Return [X, Y] of the center of cell containing provided text 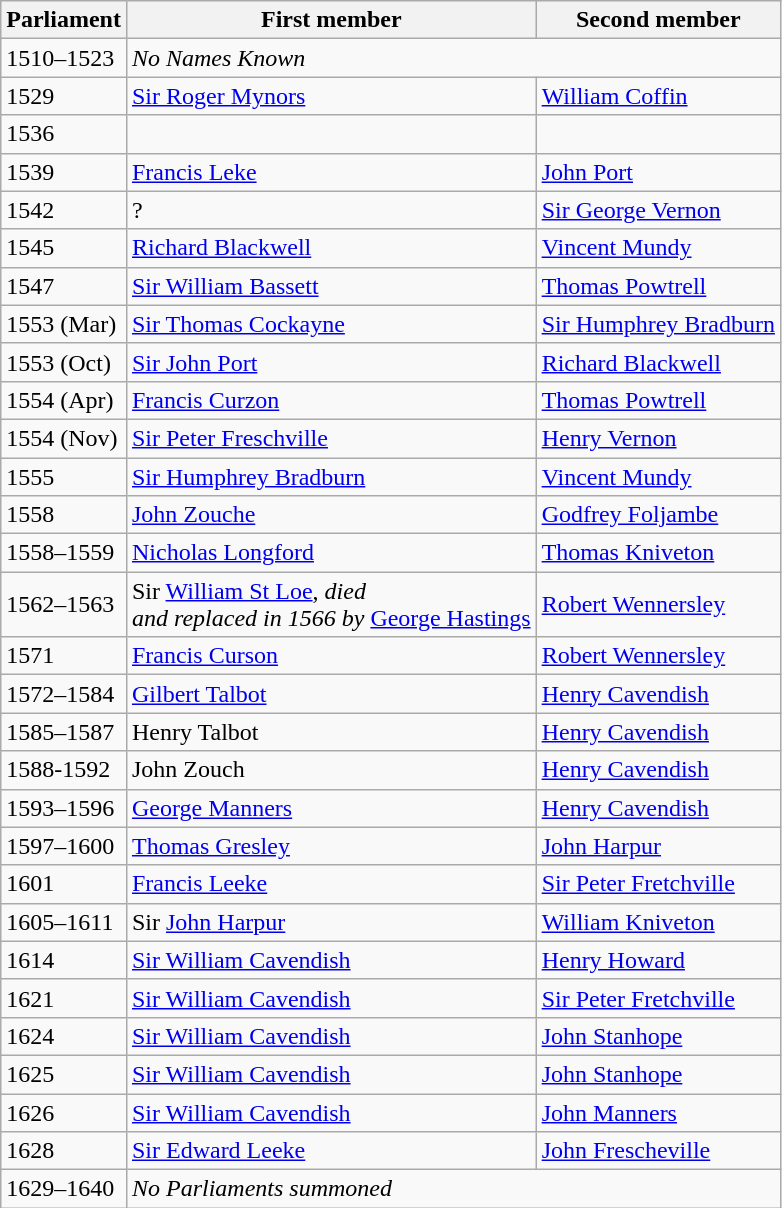
John Zouche [331, 515]
1588-1592 [64, 770]
Sir William Bassett [331, 286]
Sir Edward Leeke [331, 1151]
Parliament [64, 20]
John Harpur [658, 846]
1624 [64, 1036]
Thomas Gresley [331, 846]
1553 (Oct) [64, 362]
Francis Curson [331, 656]
1562–1563 [64, 604]
1542 [64, 210]
Thomas Kniveton [658, 553]
1629–1640 [64, 1189]
John Zouch [331, 770]
No Names Known [453, 58]
Sir Thomas Cockayne [331, 324]
First member [331, 20]
1571 [64, 656]
John Manners [658, 1113]
William Kniveton [658, 922]
William Coffin [658, 96]
1601 [64, 884]
1539 [64, 172]
1555 [64, 477]
1547 [64, 286]
Francis Leeke [331, 884]
John Port [658, 172]
Gilbert Talbot [331, 694]
1558–1559 [64, 553]
No Parliaments summoned [453, 1189]
1614 [64, 960]
1510–1523 [64, 58]
1621 [64, 998]
1558 [64, 515]
1529 [64, 96]
Sir Peter Freschville [331, 438]
Sir John Port [331, 362]
1628 [64, 1151]
Godfrey Foljambe [658, 515]
1545 [64, 248]
John Frescheville [658, 1151]
Second member [658, 20]
1554 (Apr) [64, 400]
Nicholas Longford [331, 553]
Sir Roger Mynors [331, 96]
1593–1596 [64, 808]
? [331, 210]
Sir George Vernon [658, 210]
Francis Curzon [331, 400]
Sir John Harpur [331, 922]
1554 (Nov) [64, 438]
1572–1584 [64, 694]
Francis Leke [331, 172]
Sir William St Loe, died and replaced in 1566 by George Hastings [331, 604]
1597–1600 [64, 846]
1605–1611 [64, 922]
Henry Vernon [658, 438]
1585–1587 [64, 732]
1536 [64, 134]
1553 (Mar) [64, 324]
Henry Talbot [331, 732]
George Manners [331, 808]
1625 [64, 1074]
1626 [64, 1113]
Henry Howard [658, 960]
